Identify which cell holds the provided text, then report its (X, Y) central coordinate. 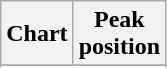
Chart (37, 34)
Peakposition (119, 34)
